Detect which cell encompasses the target text, then output its (x, y) center coordinate. 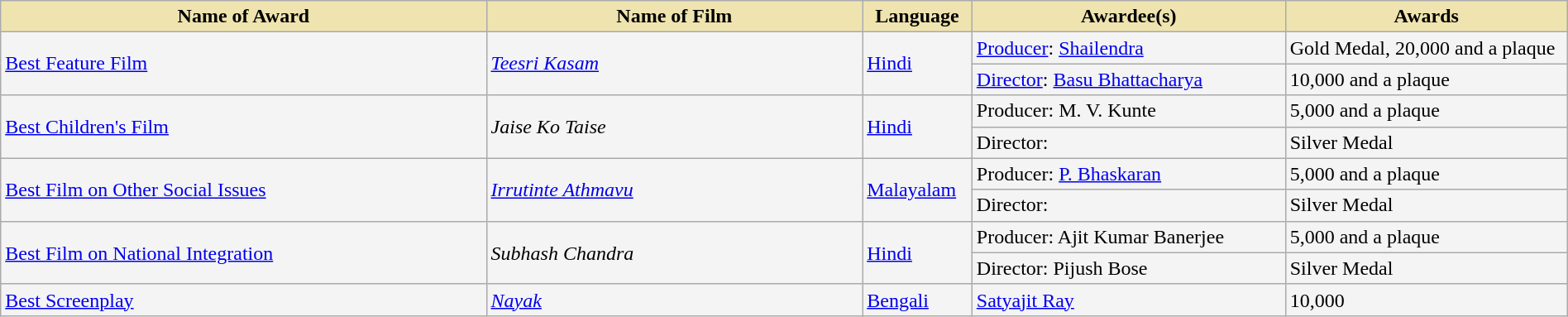
Best Children's Film (243, 127)
Director: Pijush Bose (1128, 268)
Producer: Ajit Kumar Banerjee (1128, 237)
Director: Basu Bhattacharya (1128, 79)
Irrutinte Athmavu (675, 190)
Name of Film (675, 17)
Awards (1426, 17)
Teesri Kasam (675, 64)
Producer: P. Bhaskaran (1128, 174)
Malayalam (918, 190)
Jaise Ko Taise (675, 127)
10,000 (1426, 300)
Best Film on Other Social Issues (243, 190)
Best Screenplay (243, 300)
Awardee(s) (1128, 17)
Best Film on National Integration (243, 252)
Name of Award (243, 17)
Gold Medal, 20,000 and a plaque (1426, 48)
Producer: M. V. Kunte (1128, 111)
Best Feature Film (243, 64)
Bengali (918, 300)
Language (918, 17)
10,000 and a plaque (1426, 79)
Satyajit Ray (1128, 300)
Producer: Shailendra (1128, 48)
Nayak (675, 300)
Subhash Chandra (675, 252)
